For the text-containing cell, return its midpoint in (x, y) coordinate format. 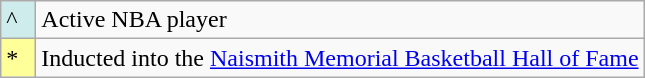
^ (18, 20)
Inducted into the Naismith Memorial Basketball Hall of Fame (340, 58)
Active NBA player (340, 20)
* (18, 58)
